Identify which cell holds the provided text, then report its [X, Y] central coordinate. 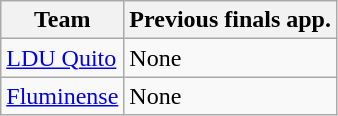
Team [62, 20]
LDU Quito [62, 58]
Fluminense [62, 96]
Previous finals app. [230, 20]
